Capture the cell that displays the provided text and extract its (x, y) central coordinate. 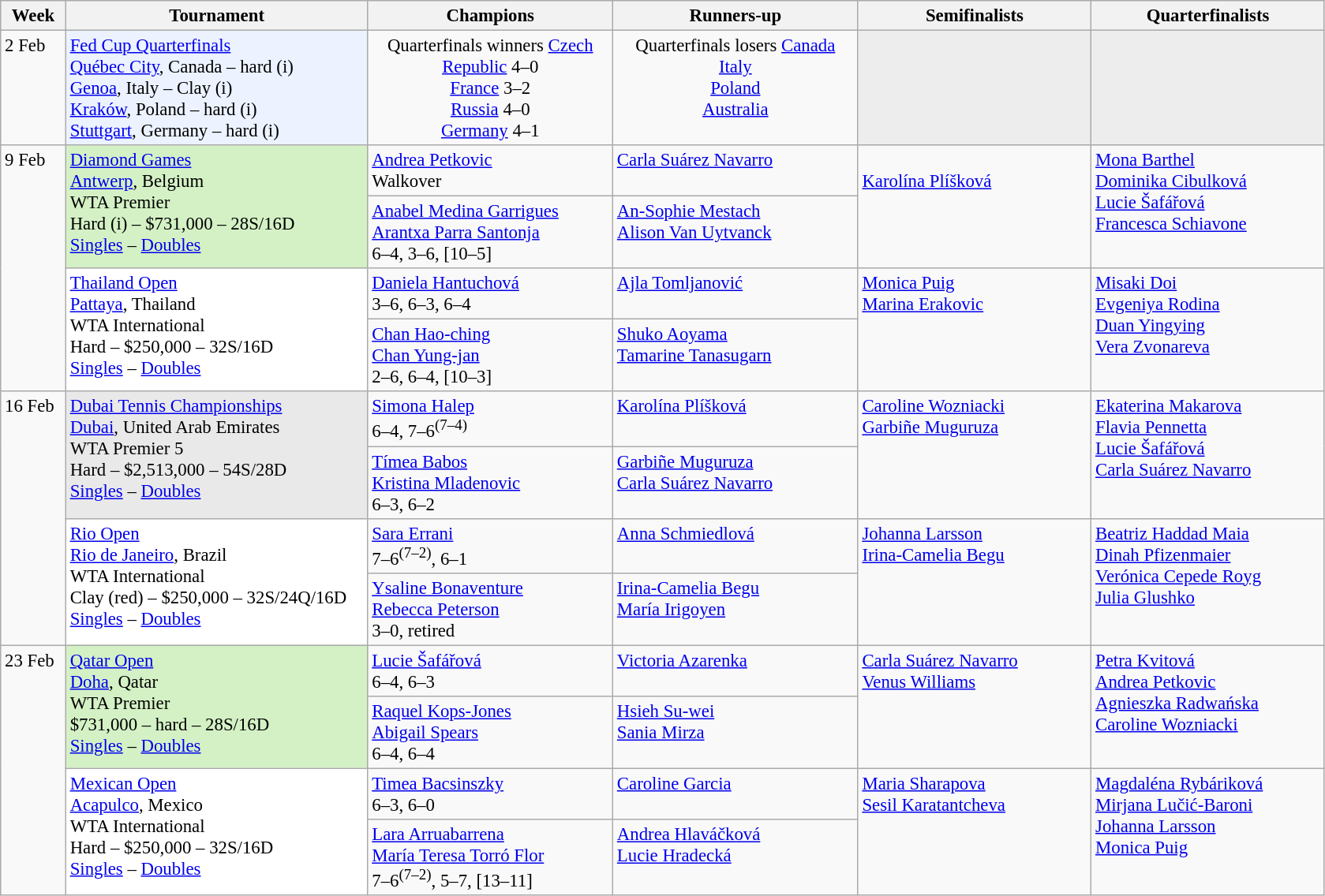
Tímea Babos Kristina Mladenovic6–3, 6–2 (491, 483)
Mexican Open Acapulco, MexicoWTA InternationalHard – $250,000 – 32S/16DSingles – Doubles (216, 831)
16 Feb (33, 518)
Garbiñe Muguruza Carla Suárez Navarro (735, 483)
Raquel Kops-Jones Abigail Spears6–4, 6–4 (491, 733)
Ajla Tomljanović (735, 293)
Sara Errani7–6(7–2), 6–1 (491, 546)
Beatriz Haddad Maia Dinah Pfizenmaier Verónica Cepede Royg Julia Glushko (1208, 582)
Runners-up (735, 16)
Anabel Medina Garrigues Arantxa Parra Santonja6–4, 3–6, [10–5] (491, 233)
Petra Kvitová Andrea Petkovic Agnieszka Radwańska Caroline Wozniacki (1208, 707)
Dubai Tennis Championships Dubai, United Arab EmiratesWTA Premier 5Hard – $2,513,000 – 54S/28DSingles – Doubles (216, 454)
Daniela Hantuchová3–6, 6–3, 6–4 (491, 293)
Rio Open Rio de Janeiro, BrazilWTA InternationalClay (red) – $250,000 – 32S/24Q/16DSingles – Doubles (216, 582)
Magdaléna Rybáriková Mirjana Lučić-Baroni Johanna Larsson Monica Puig (1208, 831)
Quarterfinals losers Canada Italy Poland Australia (735, 88)
Champions (491, 16)
Fed Cup Quarterfinals Québec City, Canada – hard (i) Genoa, Italy – Clay (i) Kraków, Poland – hard (i) Stuttgart, Germany – hard (i) (216, 88)
Victoria Azarenka (735, 670)
Johanna Larsson Irina-Camelia Begu (975, 582)
Quarterfinals winners Czech Republic 4–0 France 3–2 Russia 4–0 Germany 4–1 (491, 88)
Ekaterina Makarova Flavia Pennetta Lucie Šafářová Carla Suárez Navarro (1208, 454)
Timea Bacsinszky 6–3, 6–0 (491, 793)
2 Feb (33, 88)
Misaki Doi Evgeniya Rodina Duan Yingying Vera Zvonareva (1208, 330)
Monica Puig Marina Erakovic (975, 330)
Anna Schmiedlová (735, 546)
Quarterfinalists (1208, 16)
Irina-Camelia Begu María Irigoyen (735, 609)
Caroline Garcia (735, 793)
Carla Suárez Navarro (735, 170)
Qatar Open Doha, QatarWTA Premier$731,000 – hard – 28S/16DSingles – Doubles (216, 707)
Week (33, 16)
Mona Barthel Dominika Cibulková Lucie Šafářová Francesca Schiavone (1208, 207)
Chan Hao-ching Chan Yung-jan2–6, 6–4, [10–3] (491, 356)
Ysaline Bonaventure Rebecca Peterson 3–0, retired (491, 609)
Andrea Hlaváčková Lucie Hradecká (735, 857)
Simona Halep6–4, 7–6(7–4) (491, 418)
Carla Suárez Navarro Venus Williams (975, 707)
Maria Sharapova Sesil Karatantcheva (975, 831)
23 Feb (33, 770)
An-Sophie Mestach Alison Van Uytvanck (735, 233)
Andrea Petkovic Walkover (491, 170)
Caroline Wozniacki Garbiñe Muguruza (975, 454)
Diamond Games Antwerp, BelgiumWTA PremierHard (i) – $731,000 – 28S/16DSingles – Doubles (216, 207)
Hsieh Su-wei Sania Mirza (735, 733)
Thailand OpenPattaya, ThailandWTA InternationalHard – $250,000 – 32S/16DSingles – Doubles (216, 330)
Shuko Aoyama Tamarine Tanasugarn (735, 356)
Lara Arruabarrena María Teresa Torró Flor7–6(7–2), 5–7, [13–11] (491, 857)
Tournament (216, 16)
Semifinalists (975, 16)
Lucie Šafářová6–4, 6–3 (491, 670)
9 Feb (33, 268)
